Output the (x, y) coordinate of the center of the cell containing the given text.  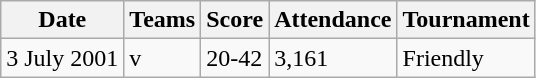
Friendly (466, 58)
Attendance (333, 20)
v (162, 58)
Tournament (466, 20)
Score (235, 20)
3,161 (333, 58)
20-42 (235, 58)
Date (62, 20)
3 July 2001 (62, 58)
Teams (162, 20)
